For the text-containing cell, return its midpoint in (x, y) coordinate format. 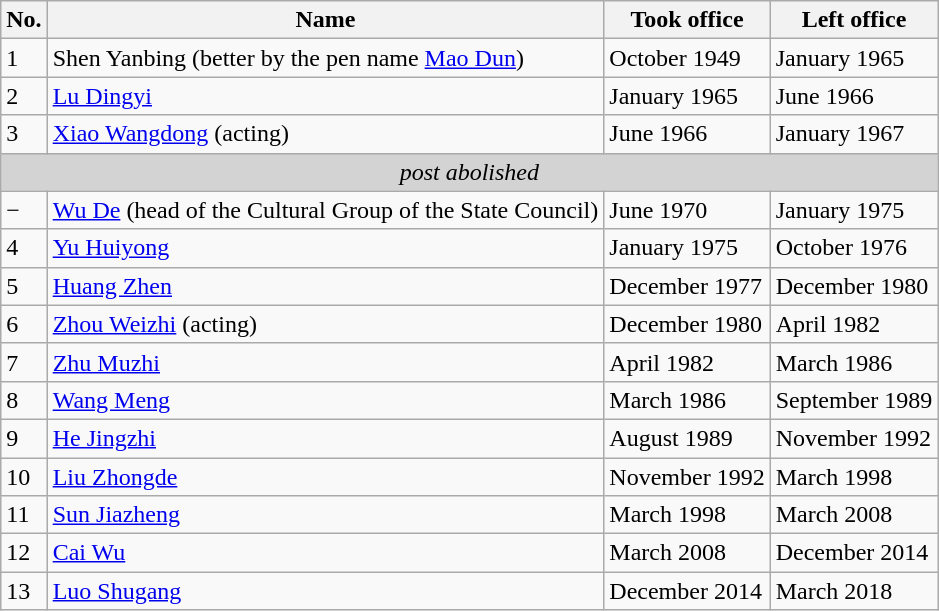
No. (24, 20)
Cai Wu (326, 553)
Luo Shugang (326, 591)
Lu Dingyi (326, 96)
6 (24, 324)
December 1977 (687, 286)
2 (24, 96)
Liu Zhongde (326, 477)
Left office (854, 20)
1 (24, 58)
June 1970 (687, 210)
Shen Yanbing (better by the pen name Mao Dun) (326, 58)
11 (24, 515)
August 1989 (687, 438)
post abolished (470, 172)
3 (24, 134)
Zhu Muzhi (326, 362)
March 2018 (854, 591)
Name (326, 20)
Wu De (head of the Cultural Group of the State Council) (326, 210)
− (24, 210)
8 (24, 400)
12 (24, 553)
Yu Huiyong (326, 248)
September 1989 (854, 400)
9 (24, 438)
Zhou Weizhi (acting) (326, 324)
13 (24, 591)
October 1949 (687, 58)
10 (24, 477)
5 (24, 286)
He Jingzhi (326, 438)
January 1967 (854, 134)
4 (24, 248)
October 1976 (854, 248)
Took office (687, 20)
Huang Zhen (326, 286)
Sun Jiazheng (326, 515)
Wang Meng (326, 400)
Xiao Wangdong (acting) (326, 134)
7 (24, 362)
